Locate the cell with the specified text and output its (x, y) center coordinate. 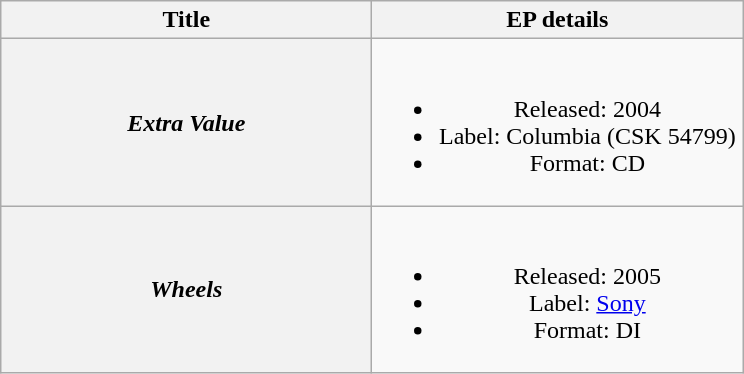
Extra Value (186, 122)
EP details (558, 20)
Title (186, 20)
Released: 2005Label: SonyFormat: DI (558, 290)
Released: 2004Label: Columbia (CSK 54799)Format: CD (558, 122)
Wheels (186, 290)
